Scan for the cell matching the given text and deliver its (X, Y) coordinate at center. 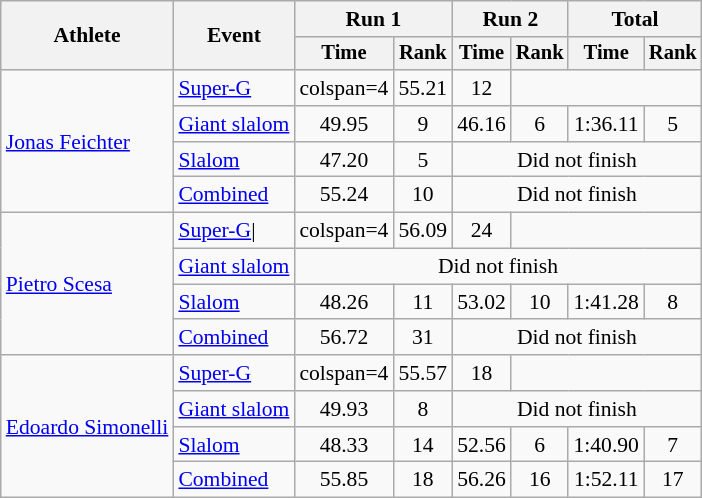
Edoardo Simonelli (88, 426)
Run 2 (510, 19)
56.09 (422, 231)
46.16 (482, 124)
55.57 (422, 373)
16 (540, 480)
Jonas Feichter (88, 141)
Athlete (88, 36)
52.56 (482, 445)
49.95 (344, 124)
56.26 (482, 480)
Run 1 (373, 19)
17 (673, 480)
Total (634, 19)
7 (673, 445)
55.21 (422, 88)
1:41.28 (606, 302)
11 (422, 302)
14 (422, 445)
Event (234, 36)
48.26 (344, 302)
9 (422, 124)
1:40.90 (606, 445)
55.85 (344, 480)
49.93 (344, 409)
1:52.11 (606, 480)
55.24 (344, 195)
1:36.11 (606, 124)
56.72 (344, 338)
Pietro Scesa (88, 284)
47.20 (344, 160)
12 (482, 88)
31 (422, 338)
Super-G| (234, 231)
48.33 (344, 445)
53.02 (482, 302)
24 (482, 231)
